For the text-containing cell, return its midpoint in [X, Y] coordinate format. 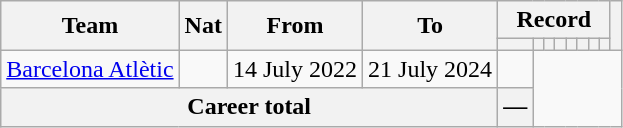
Barcelona Atlètic [90, 69]
Career total [250, 107]
To [430, 26]
— [516, 107]
Team [90, 26]
Record [554, 20]
Nat [203, 26]
From [294, 26]
14 July 2022 [294, 69]
21 July 2024 [430, 69]
